Find where the given text appears and provide that cell's center as [X, Y] coordinate. 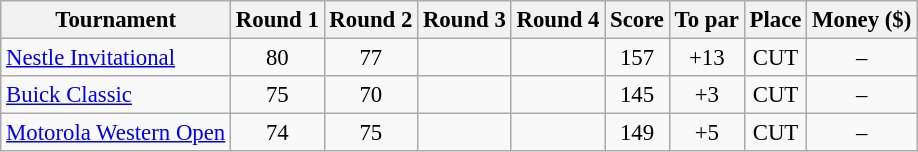
Round 4 [558, 20]
Tournament [116, 20]
Round 2 [371, 20]
+5 [706, 133]
149 [638, 133]
Round 3 [465, 20]
Money ($) [862, 20]
Round 1 [278, 20]
Nestle Invitational [116, 58]
+3 [706, 95]
157 [638, 58]
77 [371, 58]
Score [638, 20]
74 [278, 133]
70 [371, 95]
Motorola Western Open [116, 133]
Buick Classic [116, 95]
80 [278, 58]
145 [638, 95]
To par [706, 20]
+13 [706, 58]
Place [775, 20]
